Provide the [X, Y] coordinate of the cell's center where the given text is located.  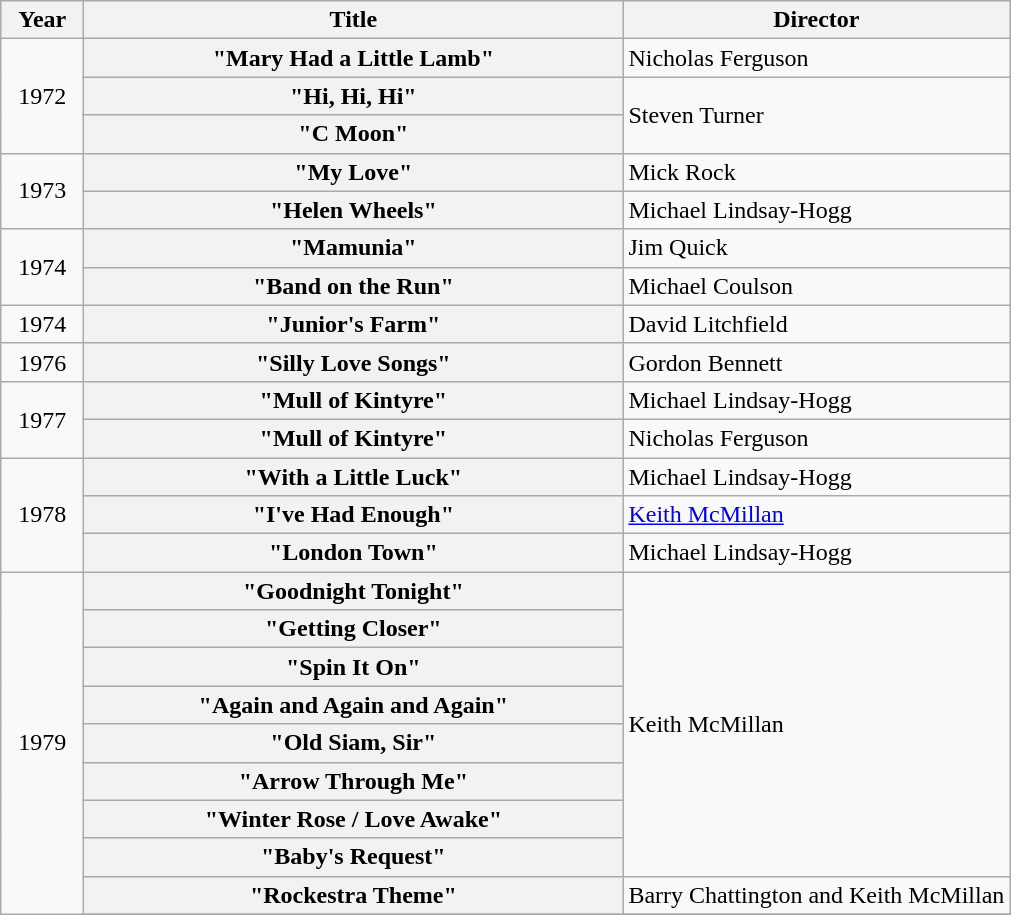
Title [354, 20]
1972 [42, 96]
1977 [42, 419]
1976 [42, 362]
Barry Chattington and Keith McMillan [816, 895]
1979 [42, 744]
"Spin It On" [354, 667]
"Baby's Request" [354, 857]
David Litchfield [816, 324]
"My Love" [354, 172]
Gordon Bennett [816, 362]
"Getting Closer" [354, 629]
Michael Coulson [816, 286]
"C Moon" [354, 134]
"Helen Wheels" [354, 210]
"Silly Love Songs" [354, 362]
"Arrow Through Me" [354, 781]
"London Town" [354, 553]
"Goodnight Tonight" [354, 591]
"Winter Rose / Love Awake" [354, 819]
"I've Had Enough" [354, 515]
Director [816, 20]
"With a Little Luck" [354, 477]
"Mary Had a Little Lamb" [354, 58]
Steven Turner [816, 115]
Mick Rock [816, 172]
"Rockestra Theme" [354, 895]
Jim Quick [816, 248]
"Band on the Run" [354, 286]
1973 [42, 191]
Year [42, 20]
"Junior's Farm" [354, 324]
"Hi, Hi, Hi" [354, 96]
"Mamunia" [354, 248]
"Old Siam, Sir" [354, 743]
"Again and Again and Again" [354, 705]
1978 [42, 515]
